Find where the given text appears and provide that cell's center as (X, Y) coordinate. 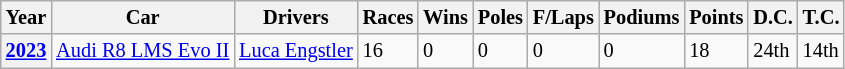
24th (772, 51)
Car (142, 17)
T.C. (822, 17)
Points (716, 17)
Podiums (642, 17)
D.C. (772, 17)
F/Laps (564, 17)
18 (716, 51)
Wins (446, 17)
Luca Engstler (296, 51)
Drivers (296, 17)
Poles (500, 17)
2023 (26, 51)
16 (388, 51)
Audi R8 LMS Evo II (142, 51)
Races (388, 17)
Year (26, 17)
14th (822, 51)
